For the text-containing cell, return its midpoint in [x, y] coordinate format. 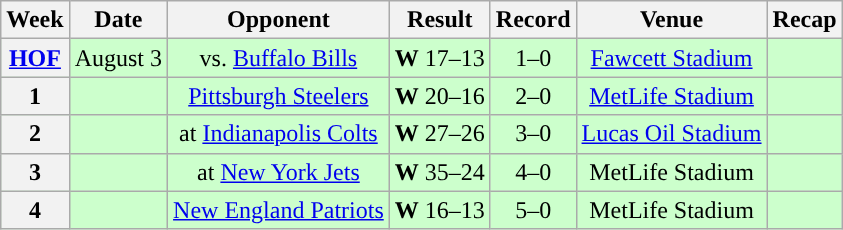
Recap [804, 20]
2–0 [533, 96]
Venue [672, 20]
Date [118, 20]
HOF [35, 58]
Fawcett Stadium [672, 58]
at Indianapolis Colts [279, 134]
4 [35, 210]
August 3 [118, 58]
Lucas Oil Stadium [672, 134]
W 27–26 [440, 134]
W 17–13 [440, 58]
1–0 [533, 58]
Opponent [279, 20]
W 35–24 [440, 172]
Pittsburgh Steelers [279, 96]
4–0 [533, 172]
3 [35, 172]
at New York Jets [279, 172]
vs. Buffalo Bills [279, 58]
1 [35, 96]
New England Patriots [279, 210]
W 16–13 [440, 210]
3–0 [533, 134]
Record [533, 20]
Week [35, 20]
W 20–16 [440, 96]
5–0 [533, 210]
Result [440, 20]
2 [35, 134]
